Return the [x, y] coordinate for the center point of the cell that contains the specified text.  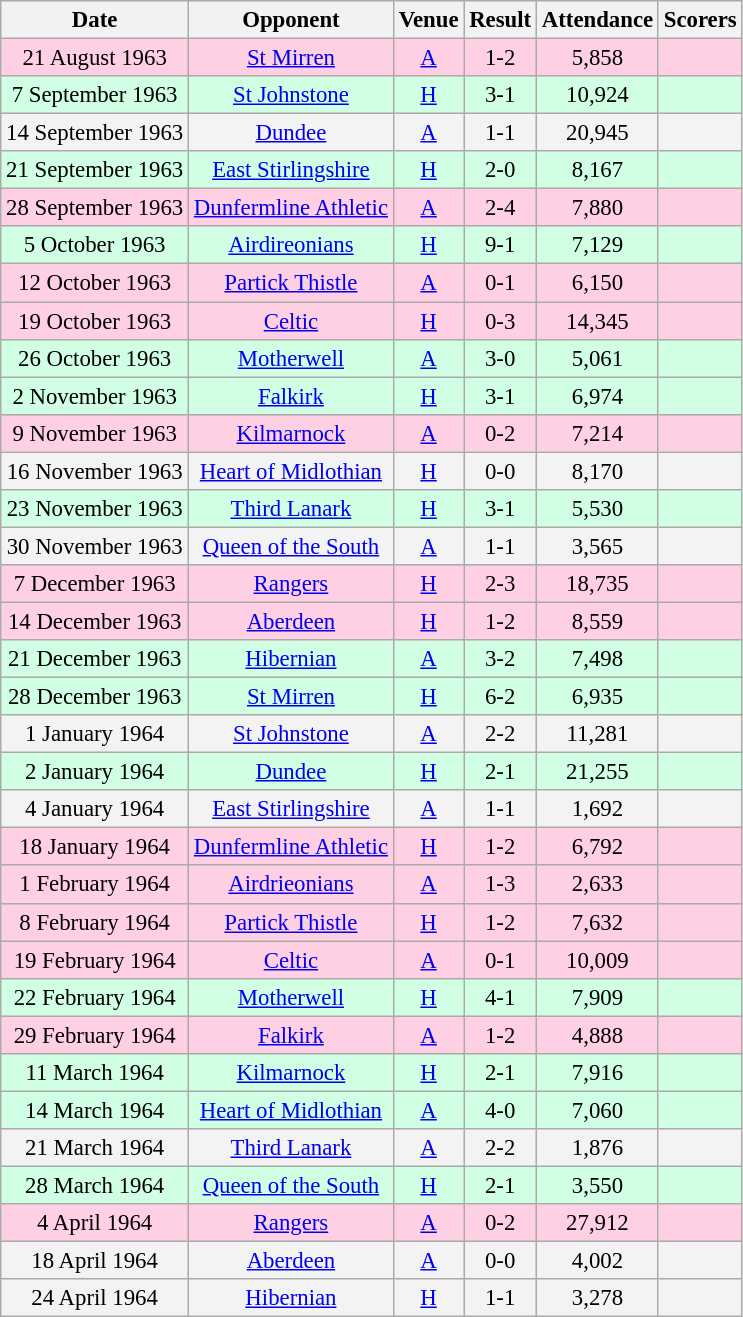
6,150 [597, 283]
7,880 [597, 208]
7,129 [597, 245]
2-3 [500, 584]
4-1 [500, 997]
26 October 1963 [95, 358]
Date [95, 20]
5 October 1963 [95, 245]
1 January 1964 [95, 734]
7,909 [597, 997]
2 January 1964 [95, 772]
14 December 1963 [95, 621]
Venue [428, 20]
Opponent [292, 20]
5,858 [597, 58]
28 September 1963 [95, 208]
3,565 [597, 546]
8 February 1964 [95, 922]
6,974 [597, 396]
20,945 [597, 133]
7,060 [597, 1110]
6,792 [597, 847]
29 February 1964 [95, 1035]
24 April 1964 [95, 1298]
27,912 [597, 1223]
18 April 1964 [95, 1261]
14 March 1964 [95, 1110]
28 March 1964 [95, 1185]
2-0 [500, 170]
8,167 [597, 170]
23 November 1963 [95, 509]
7,498 [597, 659]
0-3 [500, 321]
11,281 [597, 734]
21 December 1963 [95, 659]
Airdireonians [292, 245]
18,735 [597, 584]
8,559 [597, 621]
21 August 1963 [95, 58]
3-2 [500, 659]
14 September 1963 [95, 133]
7,214 [597, 433]
Scorers [700, 20]
2-4 [500, 208]
3,550 [597, 1185]
21 September 1963 [95, 170]
7 September 1963 [95, 95]
3,278 [597, 1298]
5,061 [597, 358]
5,530 [597, 509]
1,692 [597, 809]
4 January 1964 [95, 809]
2 November 1963 [95, 396]
6,935 [597, 697]
22 February 1964 [95, 997]
1,876 [597, 1148]
9-1 [500, 245]
19 October 1963 [95, 321]
14,345 [597, 321]
19 February 1964 [95, 960]
21,255 [597, 772]
4,002 [597, 1261]
21 March 1964 [95, 1148]
1-3 [500, 885]
3-0 [500, 358]
7,916 [597, 1073]
7,632 [597, 922]
16 November 1963 [95, 471]
18 January 1964 [95, 847]
1 February 1964 [95, 885]
30 November 1963 [95, 546]
4 April 1964 [95, 1223]
6-2 [500, 697]
4,888 [597, 1035]
10,009 [597, 960]
2,633 [597, 885]
11 March 1964 [95, 1073]
28 December 1963 [95, 697]
4-0 [500, 1110]
7 December 1963 [95, 584]
12 October 1963 [95, 283]
9 November 1963 [95, 433]
8,170 [597, 471]
Airdrieonians [292, 885]
Attendance [597, 20]
Result [500, 20]
10,924 [597, 95]
